Scan for the cell matching the given text and deliver its [x, y] coordinate at center. 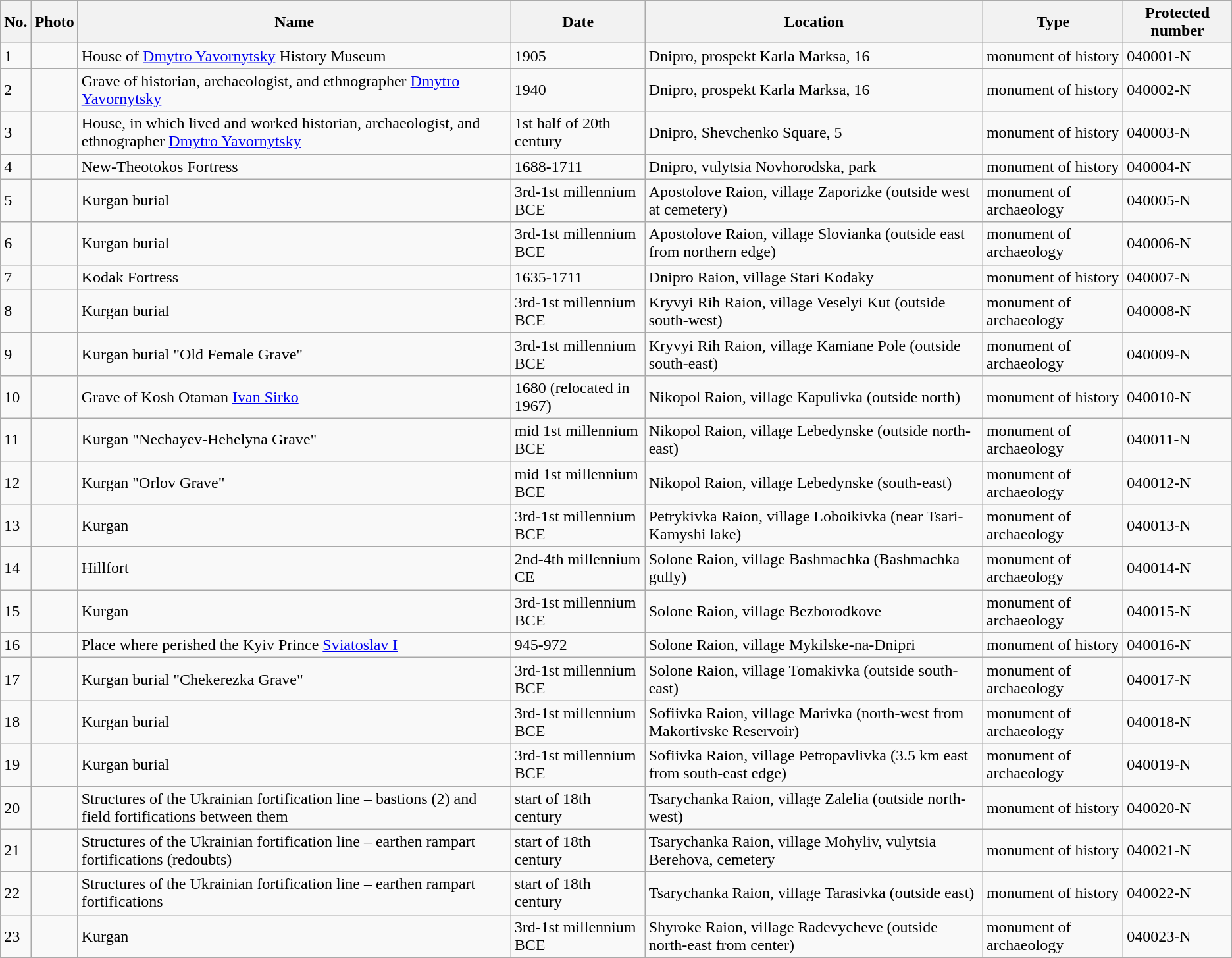
Structures of the Ukrainian fortification line – bastions (2) and field fortifications between them [294, 807]
Structures of the Ukrainian fortification line – earthen rampart fortifications [294, 893]
040006-N [1177, 244]
040009-N [1177, 354]
Nikopol Raion, village Kapulivka (outside north) [813, 396]
1680 (relocated in 1967) [578, 396]
Dnipro, Shevchenko Square, 5 [813, 133]
9 [16, 354]
1940 [578, 90]
Kurgan burial "Old Female Grave" [294, 354]
15 [16, 611]
1 [16, 56]
7 [16, 277]
3 [16, 133]
040012-N [1177, 482]
23 [16, 936]
1688-1711 [578, 167]
040014-N [1177, 569]
040019-N [1177, 765]
1905 [578, 56]
Dnipro Raion, village Stari Kodaky [813, 277]
Solone Raion, village Bashmachka (Bashmachka gully) [813, 569]
040008-N [1177, 311]
945-972 [578, 645]
Kodak Fortress [294, 277]
Grave of historian, archaeologist, and ethnographer Dmytro Yavornytsky [294, 90]
Dnipro, vulytsia Novhorodska, park [813, 167]
040022-N [1177, 893]
4 [16, 167]
040001-N [1177, 56]
Name [294, 22]
040017-N [1177, 679]
Sofiivka Raion, village Marivka (north-west from Makortivske Reservoir) [813, 722]
Date [578, 22]
Kryvyi Rih Raion, village Kamiane Pole (outside south-east) [813, 354]
Kurgan "Nechayev-Hehelyna Grave" [294, 440]
8 [16, 311]
Solone Raion, village Mykilske-na-Dnipri [813, 645]
Solone Raion, village Tomakivka (outside south-east) [813, 679]
10 [16, 396]
040015-N [1177, 611]
Petrykivka Raion, village Loboikivka (near Tsari-Kamyshi lake) [813, 525]
6 [16, 244]
Structures of the Ukrainian fortification line – earthen rampart fortifications (redoubts) [294, 851]
2nd-4th millennium CE [578, 569]
Tsarychanka Raion, village Tarasivka (outside east) [813, 893]
13 [16, 525]
16 [16, 645]
21 [16, 851]
Sofiivka Raion, village Petropavlivka (3.5 km east from south-east edge) [813, 765]
12 [16, 482]
Apostolove Raion, village Zaporizke (outside west at cemetery) [813, 200]
Kurgan burial "Chekerezka Grave" [294, 679]
040003-N [1177, 133]
Hillfort [294, 569]
040007-N [1177, 277]
19 [16, 765]
18 [16, 722]
Grave of Kosh Otaman Ivan Sirko [294, 396]
Solone Raion, village Bezborodkove [813, 611]
14 [16, 569]
040011-N [1177, 440]
Protected number [1177, 22]
040023-N [1177, 936]
Place where perished the Kyiv Prince Sviatoslav I [294, 645]
New-Theotokos Fortress [294, 167]
040018-N [1177, 722]
11 [16, 440]
1635-1711 [578, 277]
Tsarychanka Raion, village Zalelia (outside north-west) [813, 807]
17 [16, 679]
5 [16, 200]
Nikopol Raion, village Lebedynske (outside north-east) [813, 440]
Type [1053, 22]
040016-N [1177, 645]
Kryvyi Rih Raion, village Veselyi Kut (outside south-west) [813, 311]
2 [16, 90]
1st half of 20th century [578, 133]
040004-N [1177, 167]
Nikopol Raion, village Lebedynske (south-east) [813, 482]
040021-N [1177, 851]
20 [16, 807]
Apostolove Raion, village Slovianka (outside east from northern edge) [813, 244]
22 [16, 893]
Location [813, 22]
040020-N [1177, 807]
House of Dmytro Yavornytsky History Museum [294, 56]
Kurgan "Orlov Grave" [294, 482]
Photo [54, 22]
040013-N [1177, 525]
040002-N [1177, 90]
040005-N [1177, 200]
Shyroke Raion, village Radevycheve (outside north-east from center) [813, 936]
040010-N [1177, 396]
No. [16, 22]
House, in which lived and worked historian, archaeologist, and ethnographer Dmytro Yavornytsky [294, 133]
Tsarychanka Raion, village Mohyliv, vulytsia Berehova, cemetery [813, 851]
